Scan for the cell matching the given text and deliver its [x, y] coordinate at center. 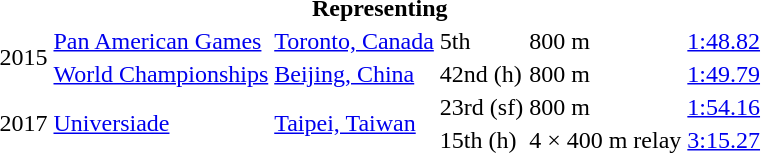
23rd (sf) [481, 107]
42nd (h) [481, 74]
Beijing, China [354, 74]
5th [481, 41]
Pan American Games [161, 41]
Toronto, Canada [354, 41]
World Championships [161, 74]
